Determine the [x, y] coordinate at the center of the cell enclosing the given text.  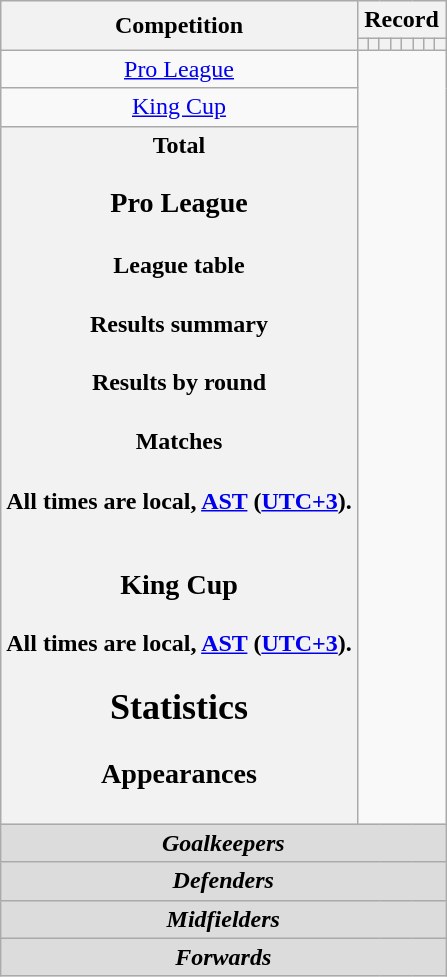
Defenders [224, 881]
Goalkeepers [224, 843]
Midfielders [224, 919]
Pro League [180, 69]
Record [401, 20]
King Cup [180, 107]
Competition [180, 26]
Forwards [224, 957]
